Search for the cell housing the specified text and yield its [x, y] center coordinate. 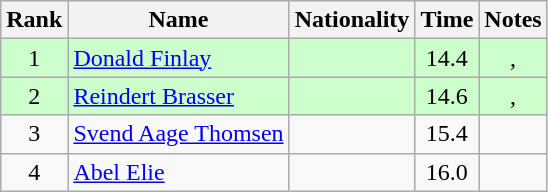
16.0 [447, 172]
Notes [513, 20]
15.4 [447, 134]
3 [34, 134]
Rank [34, 20]
Time [447, 20]
Reindert Brasser [178, 96]
2 [34, 96]
Nationality [352, 20]
Svend Aage Thomsen [178, 134]
Abel Elie [178, 172]
4 [34, 172]
14.4 [447, 58]
Name [178, 20]
14.6 [447, 96]
1 [34, 58]
Donald Finlay [178, 58]
